From the cell containing the given text, extract its center point as [X, Y] coordinate. 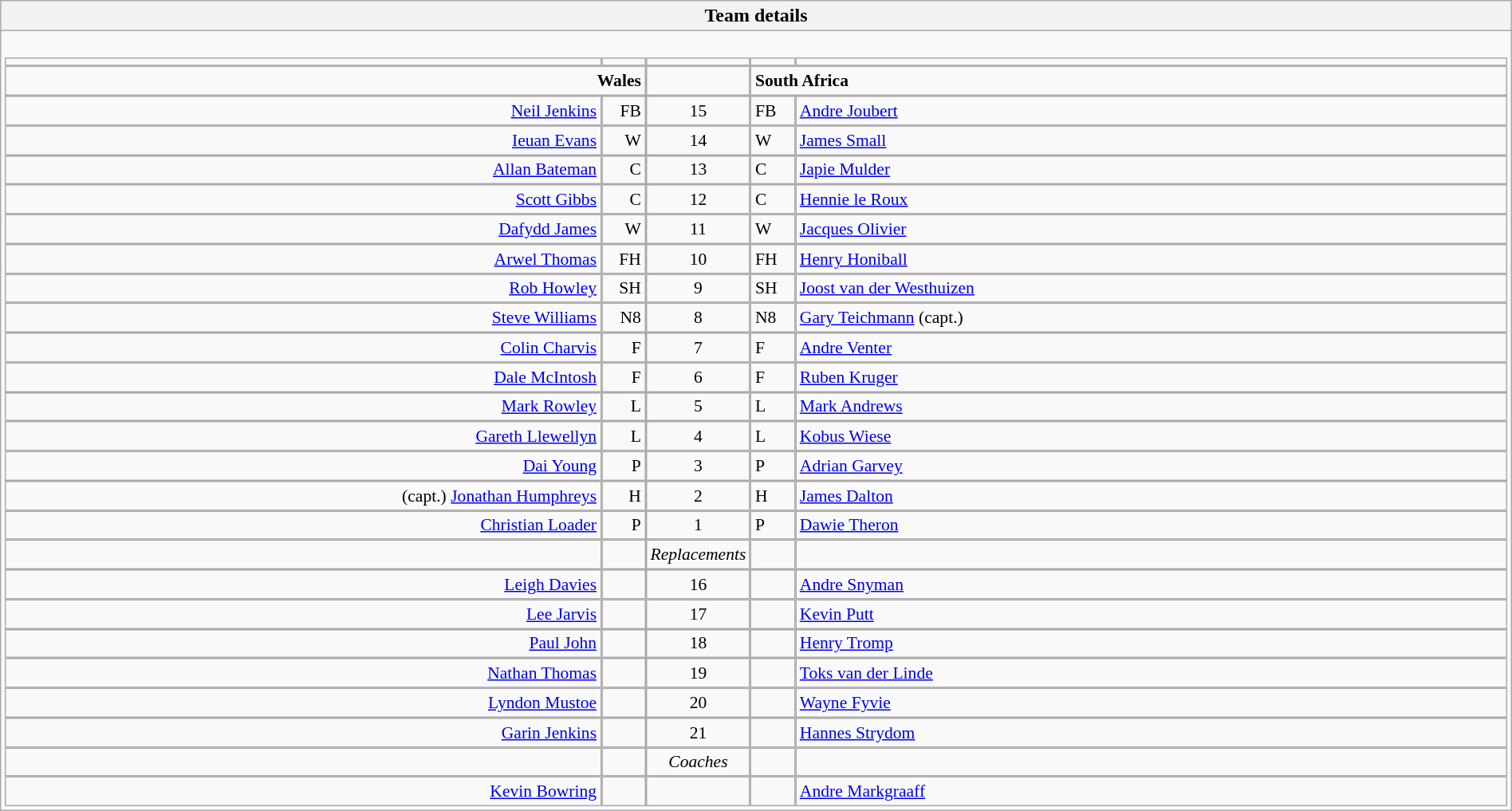
Dawie Theron [1152, 525]
9 [699, 289]
Joost van der Westhuizen [1152, 289]
Arwel Thomas [303, 258]
Replacements [699, 555]
Colin Charvis [303, 348]
Nathan Thomas [303, 673]
Jacques Olivier [1152, 230]
James Dalton [1152, 496]
Andre Joubert [1152, 110]
20 [699, 703]
10 [699, 258]
Christian Loader [303, 525]
Adrian Garvey [1152, 466]
Team details [756, 16]
16 [699, 584]
21 [699, 732]
Gareth Llewellyn [303, 435]
Kevin Putt [1152, 614]
Ruben Kruger [1152, 376]
6 [699, 376]
Lee Jarvis [303, 614]
Andre Snyman [1152, 584]
Kobus Wiese [1152, 435]
Toks van der Linde [1152, 673]
Henry Tromp [1152, 643]
Neil Jenkins [303, 110]
8 [699, 317]
James Small [1152, 140]
19 [699, 673]
Ieuan Evans [303, 140]
(capt.) Jonathan Humphreys [303, 496]
12 [699, 199]
Japie Mulder [1152, 169]
Garin Jenkins [303, 732]
Kevin Bowring [303, 791]
Coaches [699, 762]
Andre Markgraaff [1152, 791]
South Africa [1129, 81]
Allan Bateman [303, 169]
Dai Young [303, 466]
7 [699, 348]
Wales [325, 81]
Steve Williams [303, 317]
Andre Venter [1152, 348]
3 [699, 466]
Paul John [303, 643]
5 [699, 407]
Scott Gibbs [303, 199]
18 [699, 643]
Hennie le Roux [1152, 199]
Mark Rowley [303, 407]
1 [699, 525]
Henry Honiball [1152, 258]
Mark Andrews [1152, 407]
Leigh Davies [303, 584]
Dale McIntosh [303, 376]
17 [699, 614]
13 [699, 169]
14 [699, 140]
11 [699, 230]
Gary Teichmann (capt.) [1152, 317]
15 [699, 110]
Rob Howley [303, 289]
4 [699, 435]
Lyndon Mustoe [303, 703]
Hannes Strydom [1152, 732]
Wayne Fyvie [1152, 703]
Dafydd James [303, 230]
2 [699, 496]
